Identify which cell holds the provided text, then report its [x, y] central coordinate. 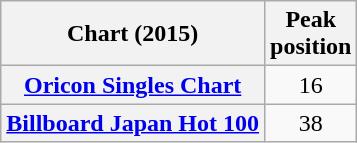
38 [311, 123]
16 [311, 85]
Peakposition [311, 34]
Billboard Japan Hot 100 [133, 123]
Chart (2015) [133, 34]
Oricon Singles Chart [133, 85]
